For the text-containing cell, return its midpoint in [x, y] coordinate format. 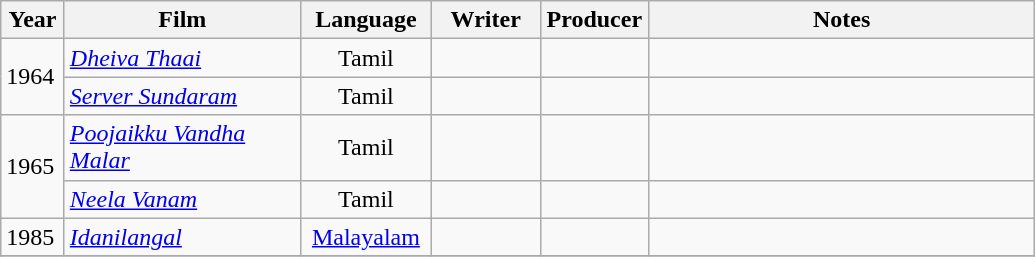
Language [366, 20]
Dheiva Thaai [182, 58]
Year [33, 20]
1985 [33, 237]
Poojaikku Vandha Malar [182, 148]
Film [182, 20]
Malayalam [366, 237]
Neela Vanam [182, 199]
Producer [594, 20]
Server Sundaram [182, 96]
Notes [842, 20]
Writer [486, 20]
Idanilangal [182, 237]
1965 [33, 166]
1964 [33, 77]
